For the text-containing cell, return its midpoint in (X, Y) coordinate format. 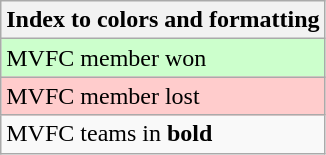
Index to colors and formatting (163, 20)
MVFC member won (163, 58)
MVFC teams in bold (163, 134)
MVFC member lost (163, 96)
